Detect which cell encompasses the target text, then output its [X, Y] center coordinate. 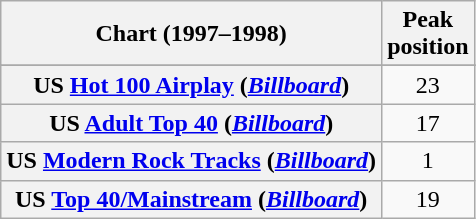
US Modern Rock Tracks (Billboard) [192, 161]
19 [428, 199]
Peakposition [428, 34]
1 [428, 161]
US Top 40/Mainstream (Billboard) [192, 199]
23 [428, 85]
US Adult Top 40 (Billboard) [192, 123]
Chart (1997–1998) [192, 34]
US Hot 100 Airplay (Billboard) [192, 85]
17 [428, 123]
